Capture the cell that displays the provided text and extract its [X, Y] central coordinate. 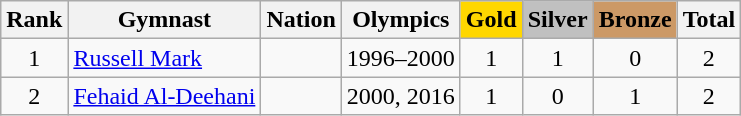
Gold [491, 20]
Rank [34, 20]
Bronze [635, 20]
1996–2000 [400, 58]
Russell Mark [164, 58]
Nation [301, 20]
Olympics [400, 20]
Fehaid Al-Deehani [164, 96]
Gymnast [164, 20]
2000, 2016 [400, 96]
Total [709, 20]
Silver [558, 20]
